Find where the given text appears and provide that cell's center as (x, y) coordinate. 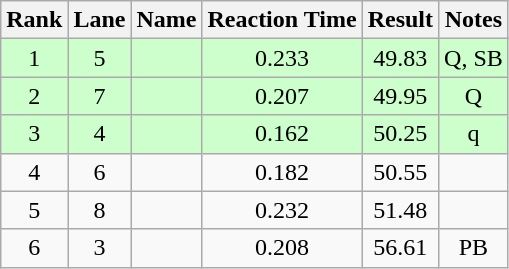
8 (100, 210)
Name (166, 20)
1 (34, 58)
50.55 (400, 172)
56.61 (400, 248)
Result (400, 20)
q (474, 134)
Q, SB (474, 58)
49.95 (400, 96)
Lane (100, 20)
49.83 (400, 58)
Reaction Time (282, 20)
0.182 (282, 172)
Q (474, 96)
50.25 (400, 134)
0.232 (282, 210)
Rank (34, 20)
2 (34, 96)
0.162 (282, 134)
0.233 (282, 58)
Notes (474, 20)
51.48 (400, 210)
PB (474, 248)
7 (100, 96)
0.208 (282, 248)
0.207 (282, 96)
